Capture the cell that displays the provided text and extract its [x, y] central coordinate. 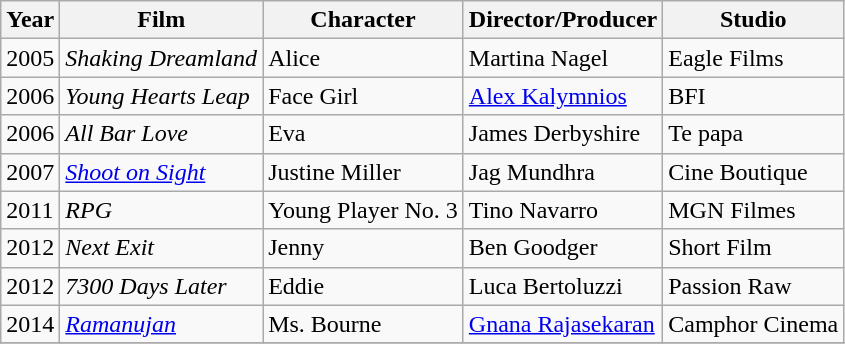
Gnana Rajasekaran [562, 324]
2005 [30, 58]
Face Girl [364, 96]
Camphor Cinema [754, 324]
Ben Goodger [562, 248]
Passion Raw [754, 286]
Next Exit [162, 248]
Director/Producer [562, 20]
Ms. Bourne [364, 324]
Shaking Dreamland [162, 58]
All Bar Love [162, 134]
Justine Miller [364, 172]
7300 Days Later [162, 286]
Te papa [754, 134]
2007 [30, 172]
Young Hearts Leap [162, 96]
Alex Kalymnios [562, 96]
Shoot on Sight [162, 172]
Year [30, 20]
Young Player No. 3 [364, 210]
BFI [754, 96]
Jag Mundhra [562, 172]
Eagle Films [754, 58]
2014 [30, 324]
Character [364, 20]
Eva [364, 134]
Luca Bertoluzzi [562, 286]
James Derbyshire [562, 134]
Tino Navarro [562, 210]
Film [162, 20]
MGN Filmes [754, 210]
Studio [754, 20]
Eddie [364, 286]
Jenny [364, 248]
Short Film [754, 248]
Ramanujan [162, 324]
2011 [30, 210]
Alice [364, 58]
Cine Boutique [754, 172]
Martina Nagel [562, 58]
RPG [162, 210]
